Pinpoint the cell where the given text exists, returning its (x, y) midpoint coordinate. 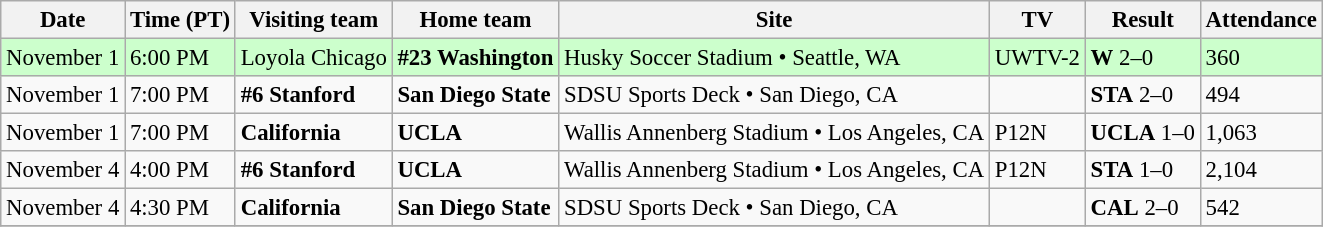
Attendance (1261, 20)
6:00 PM (180, 58)
Result (1142, 20)
Visiting team (314, 20)
TV (1037, 20)
Date (63, 20)
UWTV-2 (1037, 58)
CAL 2–0 (1142, 208)
Home team (476, 20)
4:30 PM (180, 208)
STA 2–0 (1142, 95)
494 (1261, 95)
360 (1261, 58)
Site (774, 20)
W 2–0 (1142, 58)
Loyola Chicago (314, 58)
2,104 (1261, 170)
Husky Soccer Stadium • Seattle, WA (774, 58)
542 (1261, 208)
1,063 (1261, 133)
#23 Washington (476, 58)
UCLA 1–0 (1142, 133)
STA 1–0 (1142, 170)
4:00 PM (180, 170)
Time (PT) (180, 20)
